Locate the cell with the specified text and output its [x, y] center coordinate. 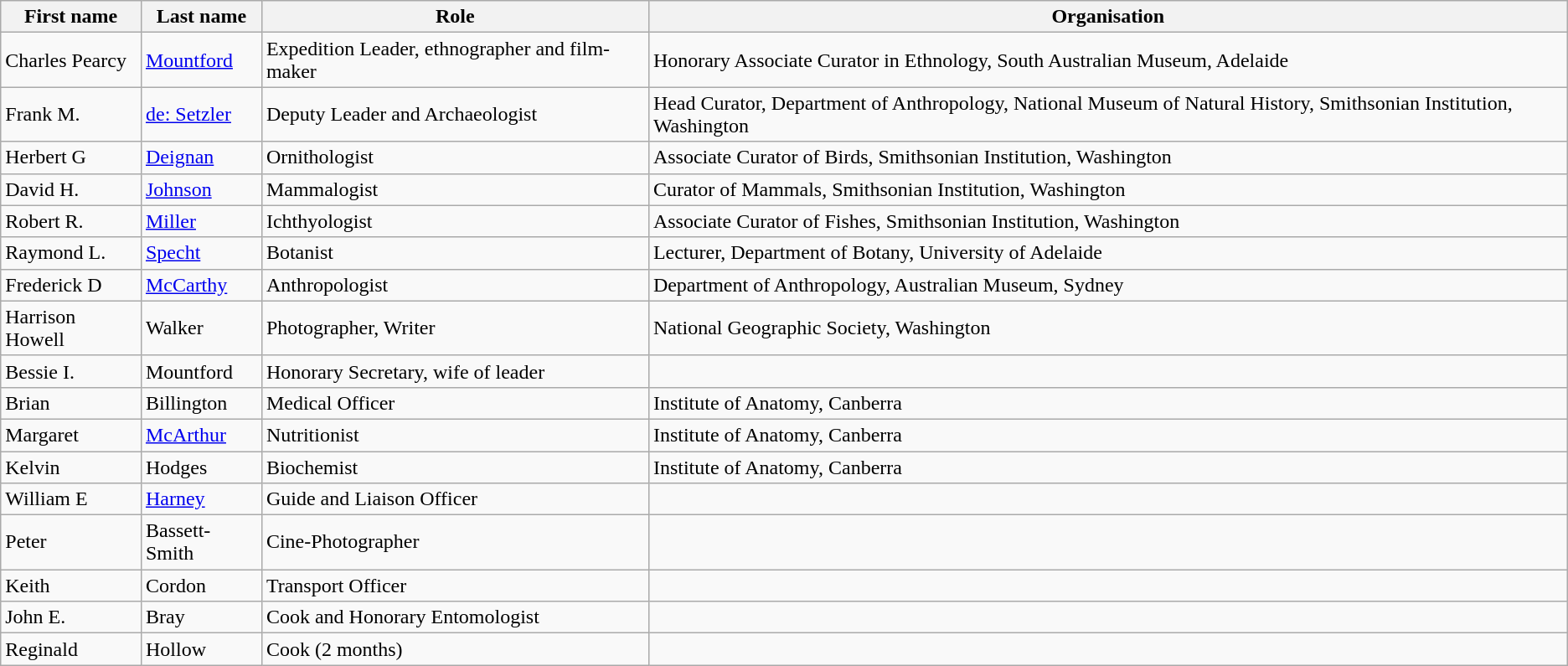
William E [71, 499]
Cook and Honorary Entomologist [455, 617]
Hodges [201, 467]
Reginald [71, 649]
Ichthyologist [455, 221]
Anthropologist [455, 285]
Bray [201, 617]
Biochemist [455, 467]
Last name [201, 17]
Walker [201, 328]
Honorary Secretary, wife of leader [455, 371]
Honorary Associate Curator in Ethnology, South Australian Museum, Adelaide [1107, 60]
John E. [71, 617]
Frederick D [71, 285]
Raymond L. [71, 253]
Cook (2 months) [455, 649]
Specht [201, 253]
Guide and Liaison Officer [455, 499]
Herbert G [71, 157]
Cine-Photographer [455, 543]
McArthur [201, 435]
Associate Curator of Fishes, Smithsonian Institution, Washington [1107, 221]
Deputy Leader and Archaeologist [455, 114]
Peter [71, 543]
Keith [71, 586]
Miller [201, 221]
Lecturer, Department of Botany, University of Adelaide [1107, 253]
Transport Officer [455, 586]
Cordon [201, 586]
National Geographic Society, Washington [1107, 328]
Ornithologist [455, 157]
Expedition Leader, ethnographer and film-maker [455, 60]
de: Setzler [201, 114]
Head Curator, Department of Anthropology, National Museum of Natural History, Smithsonian Institution, Washington [1107, 114]
Robert R. [71, 221]
David H. [71, 189]
First name [71, 17]
Department of Anthropology, Australian Museum, Sydney [1107, 285]
Kelvin [71, 467]
Hollow [201, 649]
Role [455, 17]
Bessie I. [71, 371]
Harrison Howell [71, 328]
Deignan [201, 157]
Photographer, Writer [455, 328]
Organisation [1107, 17]
Brian [71, 403]
Nutritionist [455, 435]
Bassett-Smith [201, 543]
Johnson [201, 189]
Associate Curator of Birds, Smithsonian Institution, Washington [1107, 157]
Mammalogist [455, 189]
Frank M. [71, 114]
Charles Pearcy [71, 60]
Curator of Mammals, Smithsonian Institution, Washington [1107, 189]
Billington [201, 403]
Botanist [455, 253]
Medical Officer [455, 403]
Margaret [71, 435]
McCarthy [201, 285]
Harney [201, 499]
